For the text-containing cell, return its midpoint in [x, y] coordinate format. 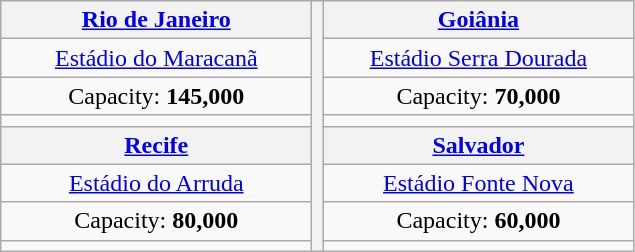
Rio de Janeiro [156, 20]
Estádio do Maracanã [156, 58]
Capacity: 80,000 [156, 221]
Capacity: 60,000 [478, 221]
Estádio do Arruda [156, 183]
Estádio Serra Dourada [478, 58]
Salvador [478, 145]
Capacity: 70,000 [478, 96]
Goiânia [478, 20]
Estádio Fonte Nova [478, 183]
Capacity: 145,000 [156, 96]
Recife [156, 145]
